Provide the (X, Y) coordinate of the cell's center where the given text is located.  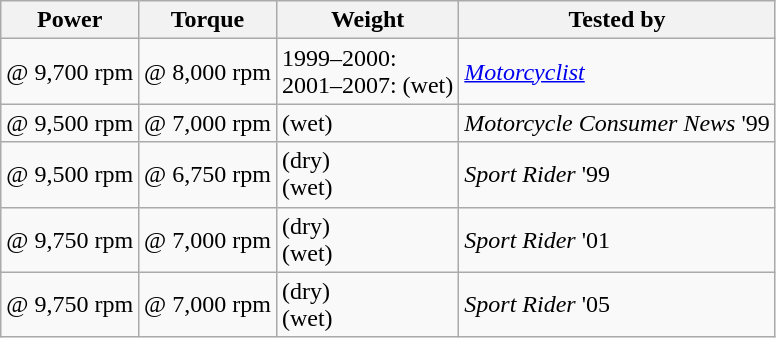
Sport Rider '05 (617, 304)
Tested by (617, 20)
(wet) (367, 123)
@ 9,700 rpm (70, 72)
Weight (367, 20)
Sport Rider '99 (617, 174)
Motorcycle Consumer News '99 (617, 123)
Sport Rider '01 (617, 240)
Torque (208, 20)
@ 8,000 rpm (208, 72)
@ 6,750 rpm (208, 174)
1999–2000: 2001–2007: (wet) (367, 72)
Motorcyclist (617, 72)
Power (70, 20)
